Provide the [X, Y] coordinate of the cell's center where the given text is located.  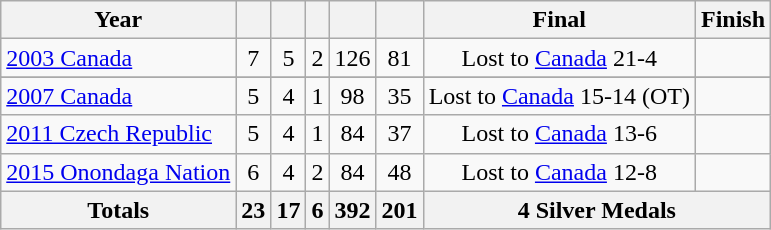
Finish [732, 20]
35 [400, 96]
392 [352, 210]
23 [254, 210]
Lost to Canada 21-4 [559, 58]
Lost to Canada 12-8 [559, 172]
Totals [118, 210]
2011 Czech Republic [118, 134]
4 Silver Medals [596, 210]
2015 Onondaga Nation [118, 172]
Final [559, 20]
98 [352, 96]
81 [400, 58]
37 [400, 134]
48 [400, 172]
17 [288, 210]
Lost to Canada 15-14 (OT) [559, 96]
2003 Canada [118, 58]
2007 Canada [118, 96]
Year [118, 20]
201 [400, 210]
126 [352, 58]
7 [254, 58]
Lost to Canada 13-6 [559, 134]
